Locate the cell with the specified text and output its (x, y) center coordinate. 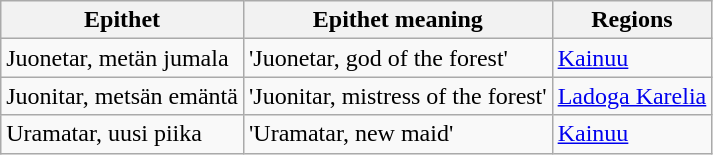
Regions (632, 20)
Ladoga Karelia (632, 96)
Juonetar, metän jumala (122, 58)
'Juonetar, god of the forest' (398, 58)
Epithet (122, 20)
Uramatar, uusi piika (122, 134)
'Juonitar, mistress of the forest' (398, 96)
Juonitar, metsän emäntä (122, 96)
Epithet meaning (398, 20)
'Uramatar, new maid' (398, 134)
